Return the (X, Y) coordinate for the center point of the cell that contains the specified text.  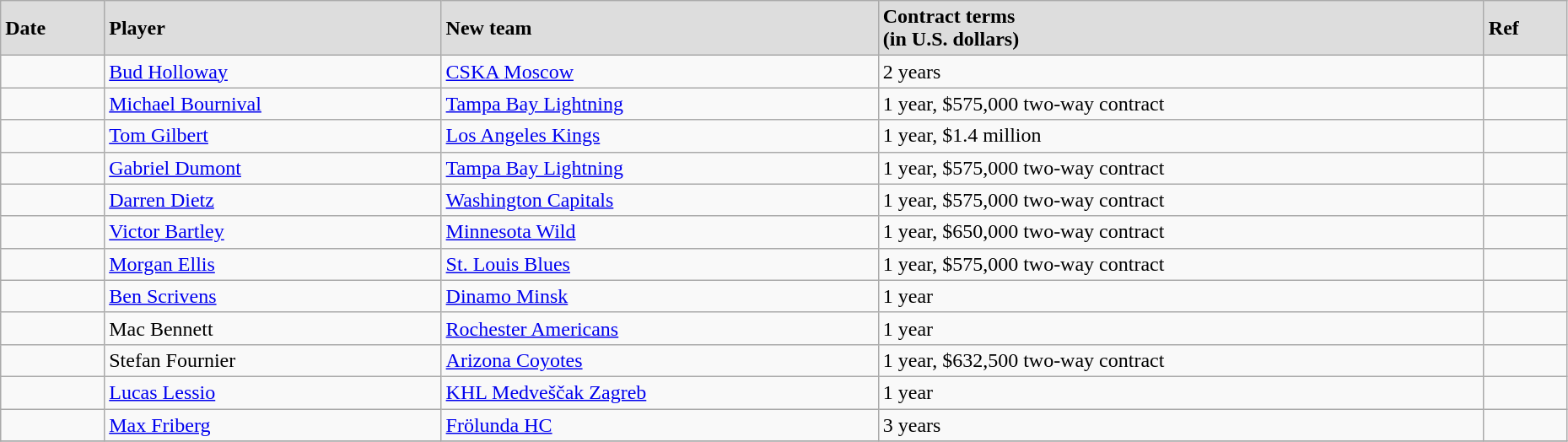
1 year, $650,000 two-way contract (1181, 232)
3 years (1181, 424)
Contract terms(in U.S. dollars) (1181, 29)
Lucas Lessio (273, 392)
KHL Medveščak Zagreb (660, 392)
Date (52, 29)
Stefan Fournier (273, 360)
Tom Gilbert (273, 136)
Minnesota Wild (660, 232)
Los Angeles Kings (660, 136)
1 year, $632,500 two-way contract (1181, 360)
Max Friberg (273, 424)
Frölunda HC (660, 424)
Ben Scrivens (273, 296)
Darren Dietz (273, 200)
CSKA Moscow (660, 72)
St. Louis Blues (660, 264)
Player (273, 29)
Rochester Americans (660, 328)
Ref (1525, 29)
Washington Capitals (660, 200)
2 years (1181, 72)
Michael Bournival (273, 104)
1 year, $1.4 million (1181, 136)
Mac Bennett (273, 328)
Bud Holloway (273, 72)
Arizona Coyotes (660, 360)
Morgan Ellis (273, 264)
Dinamo Minsk (660, 296)
Victor Bartley (273, 232)
Gabriel Dumont (273, 168)
New team (660, 29)
